Provide the (X, Y) coordinate of the cell's center where the given text is located.  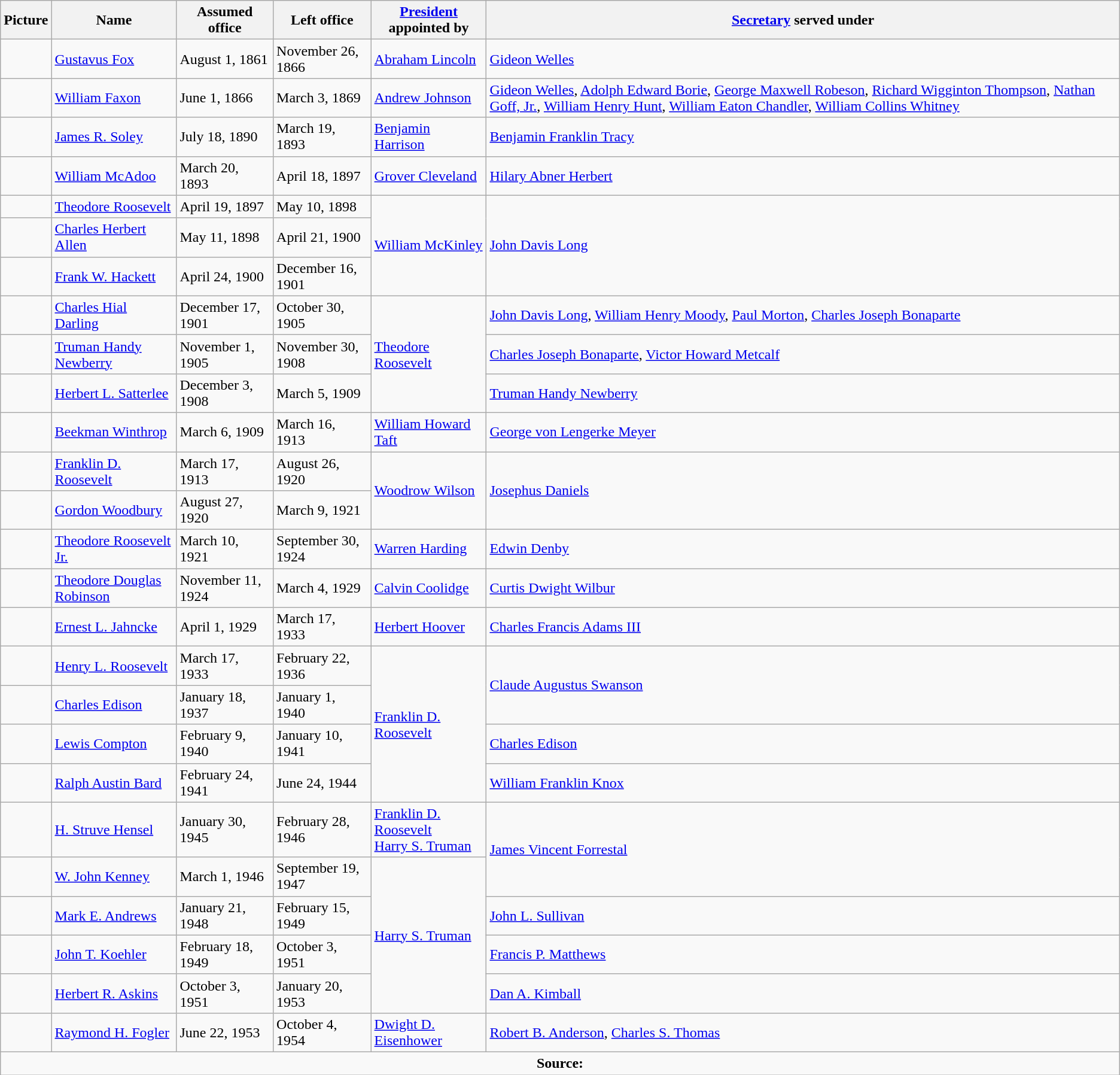
Beekman Winthrop (114, 432)
August 1, 1861 (225, 59)
January 30, 1945 (225, 830)
Theodore Roosevelt Jr. (114, 549)
Ralph Austin Bard (114, 783)
Francis P. Matthews (803, 954)
Franklin D. RooseveltHarry S. Truman (428, 830)
February 22, 1936 (322, 666)
January 1, 1940 (322, 705)
April 18, 1897 (322, 176)
Assumed office (225, 20)
Curtis Dwight Wilbur (803, 588)
H. Struve Hensel (114, 830)
September 30, 1924 (322, 549)
May 11, 1898 (225, 237)
February 9, 1940 (225, 743)
William Franklin Knox (803, 783)
April 1, 1929 (225, 627)
March 1, 1946 (225, 876)
Benjamin Franklin Tracy (803, 136)
January 18, 1937 (225, 705)
Gustavus Fox (114, 59)
Theodore Douglas Robinson (114, 588)
October 4, 1954 (322, 1032)
February 24, 1941 (225, 783)
July 18, 1890 (225, 136)
John Davis Long (803, 245)
January 20, 1953 (322, 994)
September 19, 1947 (322, 876)
Ernest L. Jahncke (114, 627)
Henry L. Roosevelt (114, 666)
Source: (560, 1063)
April 19, 1897 (225, 207)
November 1, 1905 (225, 354)
James Vincent Forrestal (803, 849)
March 3, 1869 (322, 98)
William McKinley (428, 245)
November 26, 1866 (322, 59)
Frank W. Hackett (114, 277)
Left office (322, 20)
Raymond H. Fogler (114, 1032)
Name (114, 20)
Picture (26, 20)
Andrew Johnson (428, 98)
March 16, 1913 (322, 432)
June 1, 1866 (225, 98)
February 18, 1949 (225, 954)
Charles Francis Adams III (803, 627)
Herbert Hoover (428, 627)
Herbert L. Satterlee (114, 393)
William Howard Taft (428, 432)
March 17, 1913 (225, 470)
President appointed by (428, 20)
March 19, 1893 (322, 136)
Gideon Welles (803, 59)
March 5, 1909 (322, 393)
W. John Kenney (114, 876)
Dwight D. Eisenhower (428, 1032)
George von Lengerke Meyer (803, 432)
February 15, 1949 (322, 916)
Charles Herbert Allen (114, 237)
Josephus Daniels (803, 490)
December 3, 1908 (225, 393)
Dan A. Kimball (803, 994)
Charles Joseph Bonaparte, Victor Howard Metcalf (803, 354)
August 26, 1920 (322, 470)
February 28, 1946 (322, 830)
Abraham Lincoln (428, 59)
October 30, 1905 (322, 315)
March 10, 1921 (225, 549)
November 11, 1924 (225, 588)
John L. Sullivan (803, 916)
Benjamin Harrison (428, 136)
April 21, 1900 (322, 237)
May 10, 1898 (322, 207)
William McAdoo (114, 176)
Gordon Woodbury (114, 510)
Edwin Denby (803, 549)
Charles Hial Darling (114, 315)
Hilary Abner Herbert (803, 176)
March 4, 1929 (322, 588)
Calvin Coolidge (428, 588)
Claude Augustus Swanson (803, 685)
William Faxon (114, 98)
April 24, 1900 (225, 277)
December 17, 1901 (225, 315)
Warren Harding (428, 549)
January 21, 1948 (225, 916)
Grover Cleveland (428, 176)
November 30, 1908 (322, 354)
December 16, 1901 (322, 277)
James R. Soley (114, 136)
Mark E. Andrews (114, 916)
March 9, 1921 (322, 510)
March 20, 1893 (225, 176)
John Davis Long, William Henry Moody, Paul Morton, Charles Joseph Bonaparte (803, 315)
Lewis Compton (114, 743)
June 24, 1944 (322, 783)
Herbert R. Askins (114, 994)
Harry S. Truman (428, 935)
Woodrow Wilson (428, 490)
August 27, 1920 (225, 510)
Secretary served under (803, 20)
John T. Koehler (114, 954)
January 10, 1941 (322, 743)
Robert B. Anderson, Charles S. Thomas (803, 1032)
March 6, 1909 (225, 432)
June 22, 1953 (225, 1032)
